Locate the cell with the specified text and output its (X, Y) center coordinate. 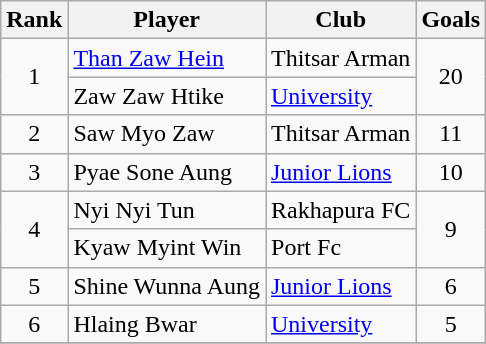
Shine Wunna Aung (167, 286)
Hlaing Bwar (167, 324)
Kyaw Myint Win (167, 248)
Goals (451, 20)
1 (34, 77)
Rakhapura FC (341, 210)
3 (34, 172)
4 (34, 229)
20 (451, 77)
Nyi Nyi Tun (167, 210)
Port Fc (341, 248)
11 (451, 134)
2 (34, 134)
10 (451, 172)
Player (167, 20)
Than Zaw Hein (167, 58)
9 (451, 229)
Rank (34, 20)
Pyae Sone Aung (167, 172)
Club (341, 20)
Saw Myo Zaw (167, 134)
Zaw Zaw Htike (167, 96)
